Detect which cell encompasses the target text, then output its [X, Y] center coordinate. 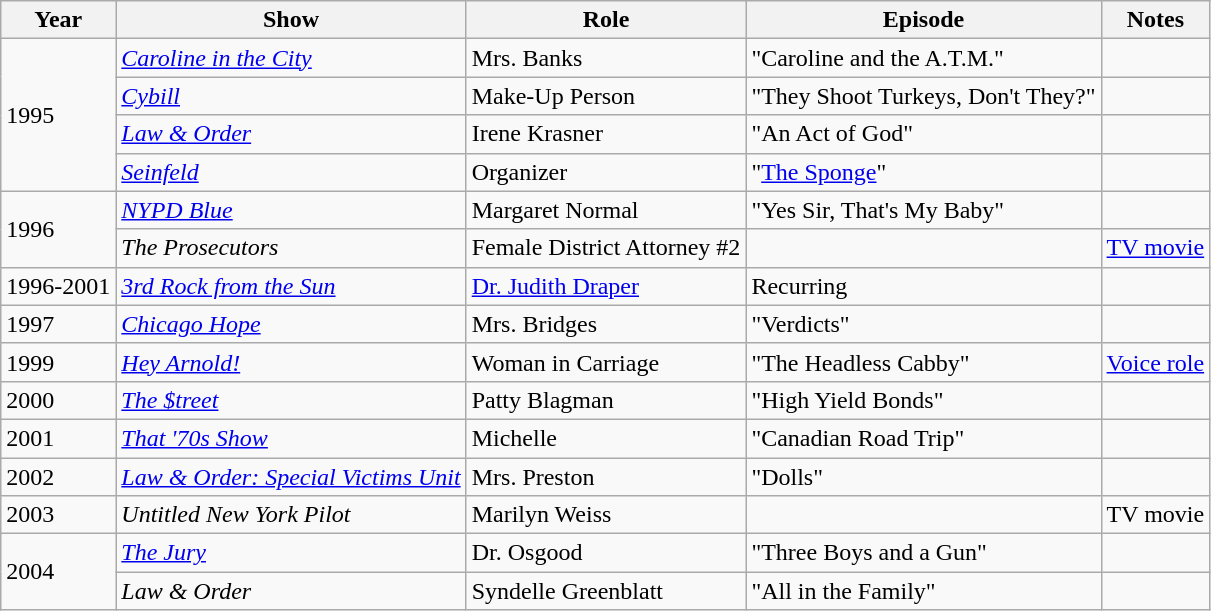
3rd Rock from the Sun [291, 286]
Woman in Carriage [606, 362]
1995 [58, 115]
2002 [58, 477]
Recurring [924, 286]
Law & Order: Special Victims Unit [291, 477]
"Canadian Road Trip" [924, 438]
Cybill [291, 96]
2004 [58, 572]
"An Act of God" [924, 134]
Mrs. Bridges [606, 324]
"Dolls" [924, 477]
NYPD Blue [291, 210]
Female District Attorney #2 [606, 248]
The Prosecutors [291, 248]
Organizer [606, 172]
Mrs. Preston [606, 477]
1997 [58, 324]
"High Yield Bonds" [924, 400]
Dr. Osgood [606, 553]
Caroline in the City [291, 58]
Hey Arnold! [291, 362]
2000 [58, 400]
Irene Krasner [606, 134]
"Caroline and the A.T.M." [924, 58]
"The Headless Cabby" [924, 362]
"The Sponge" [924, 172]
That '70s Show [291, 438]
The $treet [291, 400]
Chicago Hope [291, 324]
1996-2001 [58, 286]
Margaret Normal [606, 210]
2003 [58, 515]
"Yes Sir, That's My Baby" [924, 210]
1999 [58, 362]
Voice role [1156, 362]
Mrs. Banks [606, 58]
"Three Boys and a Gun" [924, 553]
1996 [58, 229]
"Verdicts" [924, 324]
Untitled New York Pilot [291, 515]
Role [606, 20]
Year [58, 20]
Dr. Judith Draper [606, 286]
Episode [924, 20]
Syndelle Greenblatt [606, 591]
Make-Up Person [606, 96]
Seinfeld [291, 172]
"They Shoot Turkeys, Don't They?" [924, 96]
Show [291, 20]
"All in the Family" [924, 591]
Marilyn Weiss [606, 515]
Patty Blagman [606, 400]
Michelle [606, 438]
The Jury [291, 553]
2001 [58, 438]
Notes [1156, 20]
